Determine the (X, Y) coordinate at the center of the cell enclosing the given text.  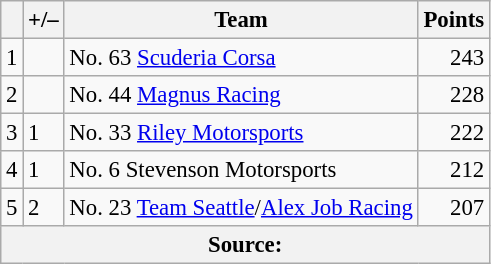
No. 44 Magnus Racing (241, 95)
Team (241, 20)
Points (454, 20)
No. 6 Stevenson Motorsports (241, 170)
212 (454, 170)
222 (454, 133)
5 (12, 208)
No. 23 Team Seattle/Alex Job Racing (241, 208)
243 (454, 58)
No. 63 Scuderia Corsa (241, 58)
3 (12, 133)
228 (454, 95)
+/– (44, 20)
Source: (246, 245)
No. 33 Riley Motorsports (241, 133)
4 (12, 170)
207 (454, 208)
